From the cell containing the given text, extract its center point as (X, Y) coordinate. 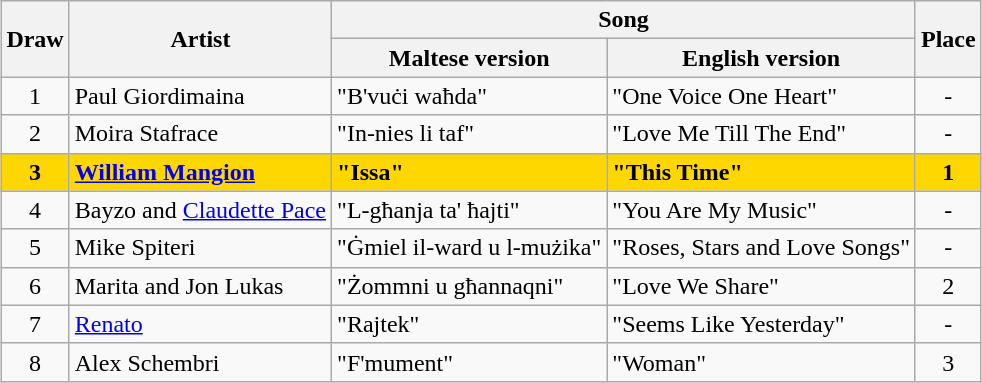
Place (948, 39)
7 (35, 324)
5 (35, 248)
William Mangion (200, 172)
English version (762, 58)
Bayzo and Claudette Pace (200, 210)
8 (35, 362)
Song (624, 20)
"Żommni u għannaqni" (470, 286)
"Love We Share" (762, 286)
"One Voice One Heart" (762, 96)
"Ġmiel il-ward u l-mużika" (470, 248)
Draw (35, 39)
"B'vuċi waħda" (470, 96)
Paul Giordimaina (200, 96)
Alex Schembri (200, 362)
6 (35, 286)
"F'mument" (470, 362)
"You Are My Music" (762, 210)
"This Time" (762, 172)
Renato (200, 324)
Artist (200, 39)
"L-għanja ta' ħajti" (470, 210)
Maltese version (470, 58)
"In-nies li taf" (470, 134)
"Love Me Till The End" (762, 134)
"Issa" (470, 172)
"Roses, Stars and Love Songs" (762, 248)
Moira Stafrace (200, 134)
"Seems Like Yesterday" (762, 324)
"Woman" (762, 362)
"Rajtek" (470, 324)
Mike Spiteri (200, 248)
4 (35, 210)
Marita and Jon Lukas (200, 286)
